Locate the cell with the specified text and output its (x, y) center coordinate. 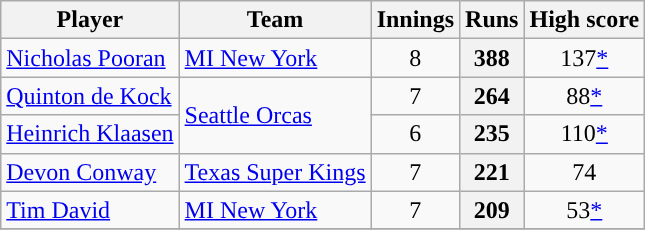
Player (90, 20)
264 (492, 96)
235 (492, 134)
Seattle Orcas (275, 115)
Texas Super Kings (275, 172)
8 (415, 58)
110* (584, 134)
388 (492, 58)
Heinrich Klaasen (90, 134)
Nicholas Pooran (90, 58)
Team (275, 20)
Innings (415, 20)
53* (584, 210)
Tim David (90, 210)
Runs (492, 20)
88* (584, 96)
6 (415, 134)
Quinton de Kock (90, 96)
Devon Conway (90, 172)
221 (492, 172)
74 (584, 172)
High score (584, 20)
137* (584, 58)
209 (492, 210)
